Locate the cell with the specified text and output its [X, Y] center coordinate. 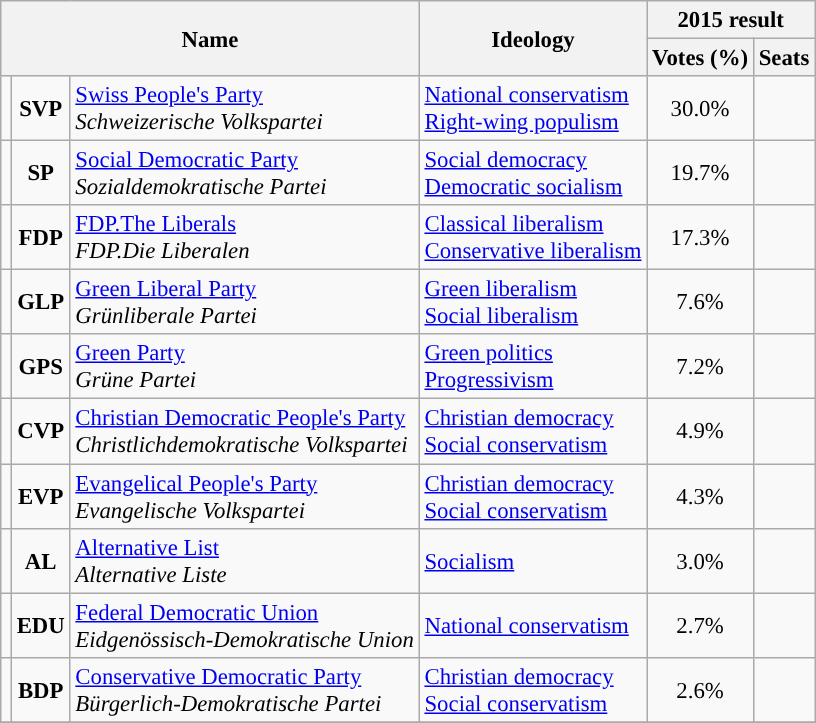
SVP [40, 108]
Name [210, 38]
4.3% [700, 496]
2.7% [700, 626]
Votes (%) [700, 58]
SP [40, 174]
CVP [40, 432]
3.0% [700, 560]
4.9% [700, 432]
30.0% [700, 108]
National conservatism [533, 626]
Swiss People's PartySchweizerische Volkspartei [244, 108]
7.6% [700, 302]
17.3% [700, 238]
EDU [40, 626]
BDP [40, 690]
7.2% [700, 366]
FDP.The LiberalsFDP.Die Liberalen [244, 238]
Christian Democratic People's PartyChristlichdemokratische Volkspartei [244, 432]
Classical liberalismConservative liberalism [533, 238]
19.7% [700, 174]
AL [40, 560]
Seats [784, 58]
Alternative ListAlternative Liste [244, 560]
Socialism [533, 560]
Green PartyGrüne Partei [244, 366]
Evangelical People's PartyEvangelische Volkspartei [244, 496]
Green liberalismSocial liberalism [533, 302]
Green Liberal PartyGrünliberale Partei [244, 302]
Federal Democratic UnionEidgenössisch-Demokratische Union [244, 626]
GLP [40, 302]
Conservative Democratic PartyBürgerlich-Demokratische Partei [244, 690]
Ideology [533, 38]
EVP [40, 496]
2015 result [731, 20]
FDP [40, 238]
GPS [40, 366]
Social Democratic PartySozialdemokratische Partei [244, 174]
National conservatismRight-wing populism [533, 108]
2.6% [700, 690]
Social democracyDemocratic socialism [533, 174]
Green politicsProgressivism [533, 366]
